Search for the cell housing the specified text and yield its (X, Y) center coordinate. 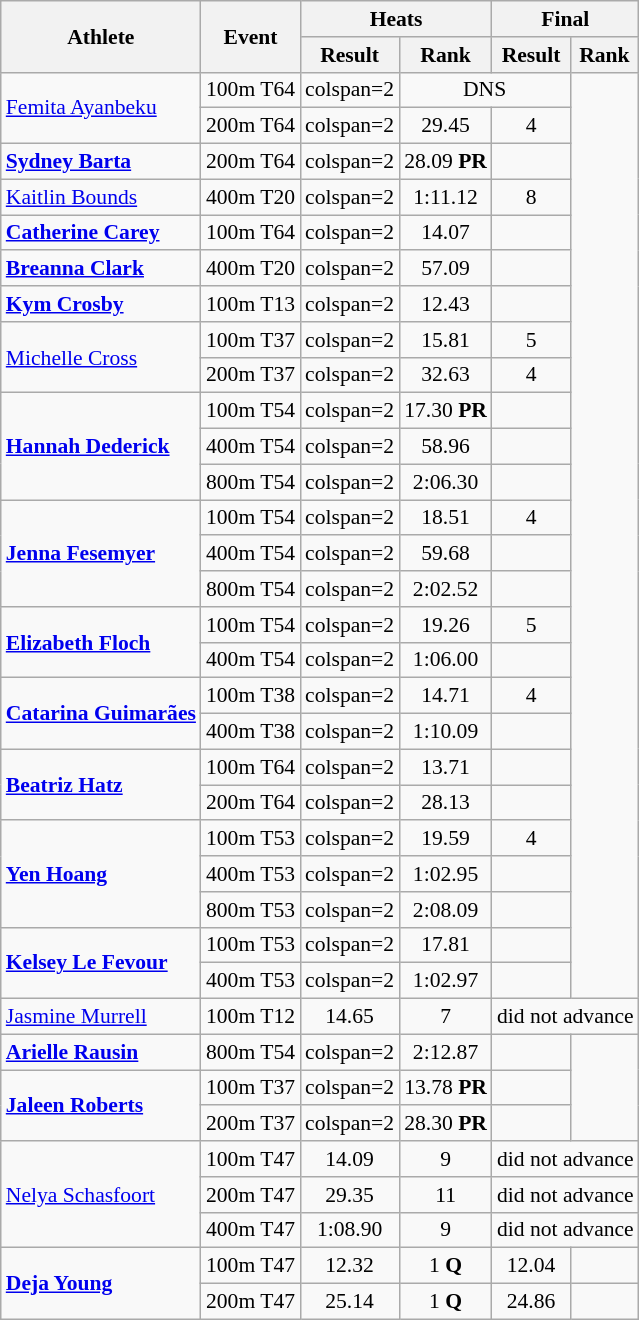
17.81 (446, 945)
Catarina Guimarães (101, 714)
14.65 (350, 1017)
17.30 PR (446, 411)
Final (566, 19)
2:08.09 (446, 910)
Nelya Schasfoort (101, 1194)
1:08.90 (350, 1230)
Heats (396, 19)
Breanna Clark (101, 269)
1:02.97 (446, 981)
400m T38 (250, 732)
18.51 (446, 518)
Elizabeth Floch (101, 642)
Yen Hoang (101, 874)
24.86 (531, 1302)
1:11.12 (446, 197)
28.09 PR (446, 162)
800m T53 (250, 910)
Hannah Dederick (101, 446)
19.59 (446, 839)
12.43 (446, 304)
2:06.30 (446, 482)
25.14 (350, 1302)
Kelsey Le Fevour (101, 962)
400m T47 (250, 1230)
8 (531, 197)
59.68 (446, 554)
1:02.95 (446, 874)
Kaitlin Bounds (101, 197)
13.78 PR (446, 1088)
58.96 (446, 447)
11 (446, 1195)
Jenna Fesemyer (101, 554)
DNS (484, 90)
1:06.00 (446, 660)
Kym Crosby (101, 304)
Femita Ayanbeku (101, 108)
100m T13 (250, 304)
Catherine Carey (101, 233)
1:10.09 (446, 732)
2:02.52 (446, 589)
14.07 (446, 233)
29.35 (350, 1195)
Beatriz Hatz (101, 784)
Athlete (101, 36)
19.26 (446, 625)
Sydney Barta (101, 162)
12.04 (531, 1266)
28.30 PR (446, 1124)
Deja Young (101, 1284)
Michelle Cross (101, 358)
Arielle Rausin (101, 1052)
29.45 (446, 126)
Jasmine Murrell (101, 1017)
Event (250, 36)
15.81 (446, 340)
57.09 (446, 269)
2:12.87 (446, 1052)
100m T38 (250, 696)
14.09 (350, 1159)
Jaleen Roberts (101, 1106)
32.63 (446, 375)
28.13 (446, 803)
100m T12 (250, 1017)
12.32 (350, 1266)
7 (446, 1017)
13.71 (446, 767)
14.71 (446, 696)
